Identify which cell holds the provided text, then report its [X, Y] central coordinate. 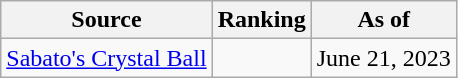
Ranking [262, 20]
Source [106, 20]
June 21, 2023 [384, 58]
Sabato's Crystal Ball [106, 58]
As of [384, 20]
